Capture the cell that displays the provided text and extract its [x, y] central coordinate. 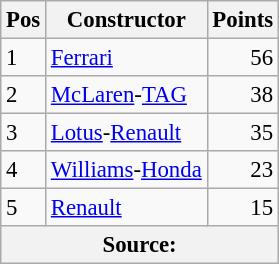
15 [242, 208]
Source: [140, 245]
Constructor [127, 20]
23 [242, 170]
Renault [127, 208]
Lotus-Renault [127, 133]
Pos [24, 20]
3 [24, 133]
1 [24, 58]
2 [24, 95]
Williams-Honda [127, 170]
4 [24, 170]
56 [242, 58]
Points [242, 20]
5 [24, 208]
McLaren-TAG [127, 95]
Ferrari [127, 58]
38 [242, 95]
35 [242, 133]
